Detect which cell encompasses the target text, then output its (x, y) center coordinate. 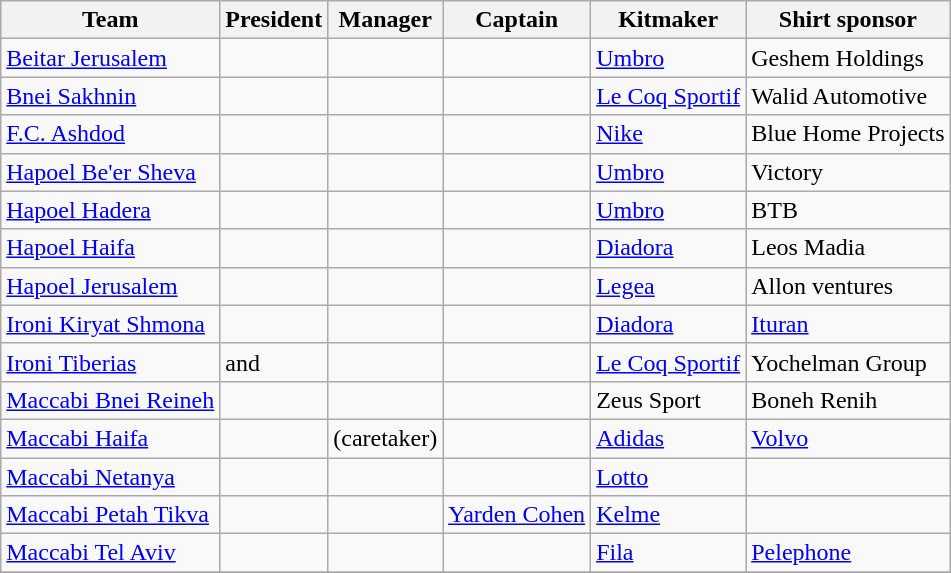
Yochelman Group (848, 362)
Maccabi Bnei Reineh (110, 400)
and (274, 362)
BTB (848, 210)
Maccabi Tel Aviv (110, 553)
Fila (668, 553)
Kitmaker (668, 20)
Volvo (848, 438)
Ironi Tiberias (110, 362)
Zeus Sport (668, 400)
Bnei Sakhnin (110, 96)
Geshem Holdings (848, 58)
Victory (848, 172)
Boneh Renih (848, 400)
Allon ventures (848, 286)
Manager (386, 20)
Maccabi Netanya (110, 477)
Captain (517, 20)
Pelephone (848, 553)
Beitar Jerusalem (110, 58)
Blue Home Projects (848, 134)
Ituran (848, 324)
Team (110, 20)
Hapoel Hadera (110, 210)
Nike (668, 134)
Maccabi Haifa (110, 438)
Lotto (668, 477)
Walid Automotive (848, 96)
Shirt sponsor (848, 20)
Adidas (668, 438)
Hapoel Be'er Sheva (110, 172)
F.C. Ashdod (110, 134)
Legea (668, 286)
Maccabi Petah Tikva (110, 515)
Kelme (668, 515)
Ironi Kiryat Shmona (110, 324)
President (274, 20)
Hapoel Jerusalem (110, 286)
Leos Madia (848, 248)
Yarden Cohen (517, 515)
Hapoel Haifa (110, 248)
(caretaker) (386, 438)
